Identify which cell holds the provided text, then report its (X, Y) central coordinate. 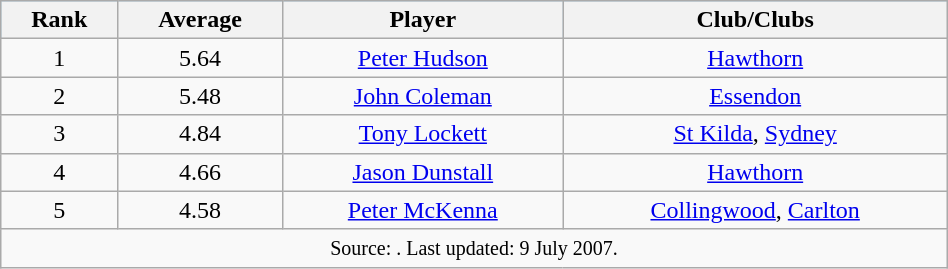
Collingwood, Carlton (755, 210)
St Kilda, Sydney (755, 134)
Essendon (755, 96)
Rank (60, 20)
Source: . Last updated: 9 July 2007. (474, 248)
Player (422, 20)
4 (60, 172)
2 (60, 96)
5.48 (200, 96)
Average (200, 20)
Jason Dunstall (422, 172)
5 (60, 210)
Peter Hudson (422, 58)
1 (60, 58)
4.66 (200, 172)
Tony Lockett (422, 134)
Club/Clubs (755, 20)
4.58 (200, 210)
Peter McKenna (422, 210)
3 (60, 134)
5.64 (200, 58)
John Coleman (422, 96)
4.84 (200, 134)
